Search for the cell housing the specified text and yield its [x, y] center coordinate. 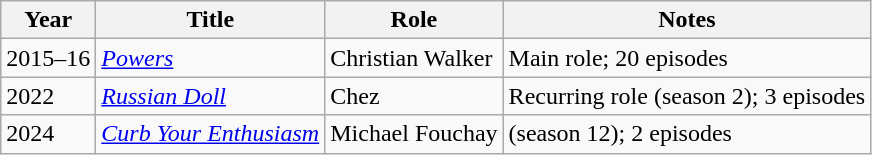
Year [48, 20]
Title [210, 20]
Notes [687, 20]
Role [414, 20]
Russian Doll [210, 96]
Christian Walker [414, 58]
2024 [48, 134]
Main role; 20 episodes [687, 58]
Michael Fouchay [414, 134]
Chez [414, 96]
Curb Your Enthusiasm [210, 134]
2015–16 [48, 58]
(season 12); 2 episodes [687, 134]
2022 [48, 96]
Powers [210, 58]
Recurring role (season 2); 3 episodes [687, 96]
